Output the [x, y] coordinate of the center of the cell containing the given text.  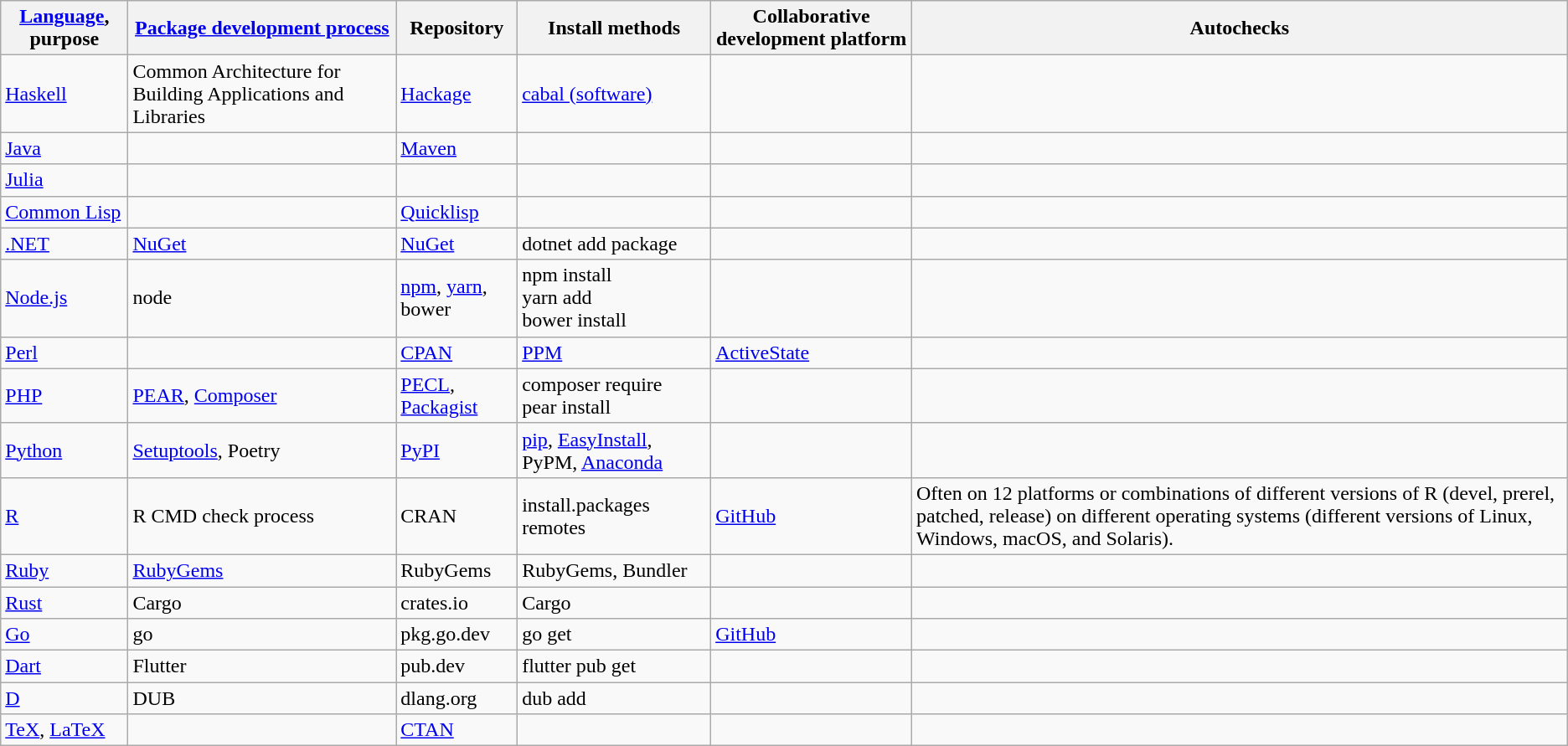
PyPI [457, 450]
cabal (software) [615, 94]
pip, EasyInstall, PyPM, Anaconda [615, 450]
CTAN [457, 730]
CRAN [457, 516]
npm, yarn, bower [457, 298]
Repository [457, 28]
Quicklisp [457, 212]
node [262, 298]
npm install yarn add bower install [615, 298]
Collaborative development platform [812, 28]
Install methods [615, 28]
PECL, Packagist [457, 395]
Node.js [64, 298]
go [262, 635]
Maven [457, 148]
Language, purpose [64, 28]
Perl [64, 352]
dub add [615, 698]
Rust [64, 602]
Autochecks [1240, 28]
pub.dev [457, 666]
crates.io [457, 602]
Flutter [262, 666]
R [64, 516]
composer require pear install [615, 395]
Common Architecture for Building Applications and Libraries [262, 94]
ActiveState [812, 352]
CPAN [457, 352]
Dart [64, 666]
Setuptools, Poetry [262, 450]
TeX, LaTeX [64, 730]
Common Lisp [64, 212]
dlang.org [457, 698]
Python [64, 450]
dotnet add package [615, 244]
Haskell [64, 94]
Hackage [457, 94]
Ruby [64, 570]
flutter pub get [615, 666]
Julia [64, 180]
DUB [262, 698]
install.packagesremotes [615, 516]
RubyGems, Bundler [615, 570]
Go [64, 635]
R CMD check process [262, 516]
PPM [615, 352]
Package development process [262, 28]
D [64, 698]
Java [64, 148]
go get [615, 635]
PHP [64, 395]
pkg.go.dev [457, 635]
PEAR, Composer [262, 395]
.NET [64, 244]
